Extract the (x, y) coordinate from the center of the cell holding the provided text.  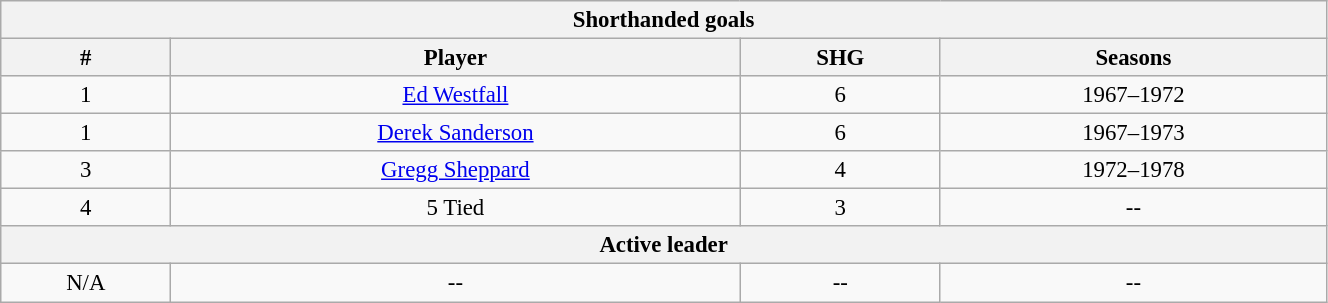
5 Tied (456, 208)
Ed Westfall (456, 95)
SHG (840, 58)
1967–1973 (1133, 133)
Gregg Sheppard (456, 170)
Active leader (664, 245)
Seasons (1133, 58)
N/A (86, 283)
Derek Sanderson (456, 133)
1967–1972 (1133, 95)
# (86, 58)
Shorthanded goals (664, 20)
1972–1978 (1133, 170)
Player (456, 58)
